Pinpoint the cell where the given text exists, returning its [X, Y] midpoint coordinate. 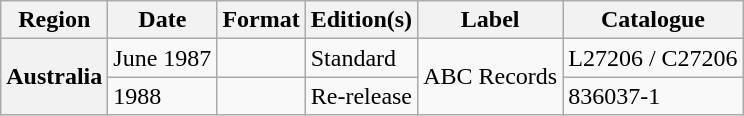
L27206 / C27206 [653, 58]
Catalogue [653, 20]
Australia [54, 77]
1988 [162, 96]
ABC Records [490, 77]
Re-release [361, 96]
Date [162, 20]
June 1987 [162, 58]
Region [54, 20]
Format [261, 20]
836037-1 [653, 96]
Edition(s) [361, 20]
Standard [361, 58]
Label [490, 20]
